Return [X, Y] of the center of cell containing provided text 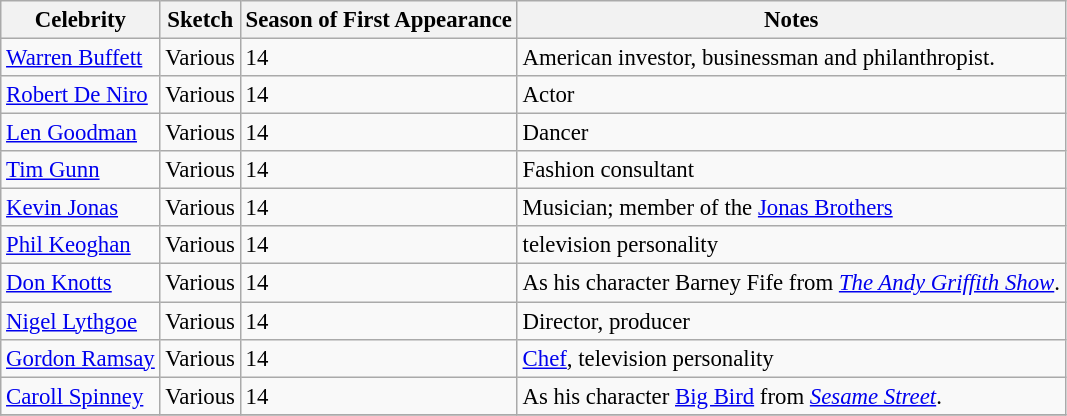
Len Goodman [80, 133]
Tim Gunn [80, 170]
American investor, businessman and philanthropist. [791, 58]
Kevin Jonas [80, 208]
Season of First Appearance [378, 20]
As his character Barney Fife from The Andy Griffith Show. [791, 283]
Gordon Ramsay [80, 358]
Director, producer [791, 321]
Dancer [791, 133]
Musician; member of the Jonas Brothers [791, 208]
Actor [791, 95]
Chef, television personality [791, 358]
Nigel Lythgoe [80, 321]
television personality [791, 245]
Phil Keoghan [80, 245]
Celebrity [80, 20]
Warren Buffett [80, 58]
As his character Big Bird from Sesame Street. [791, 396]
Robert De Niro [80, 95]
Notes [791, 20]
Don Knotts [80, 283]
Caroll Spinney [80, 396]
Sketch [200, 20]
Fashion consultant [791, 170]
